Pinpoint the cell where the given text exists, returning its (x, y) midpoint coordinate. 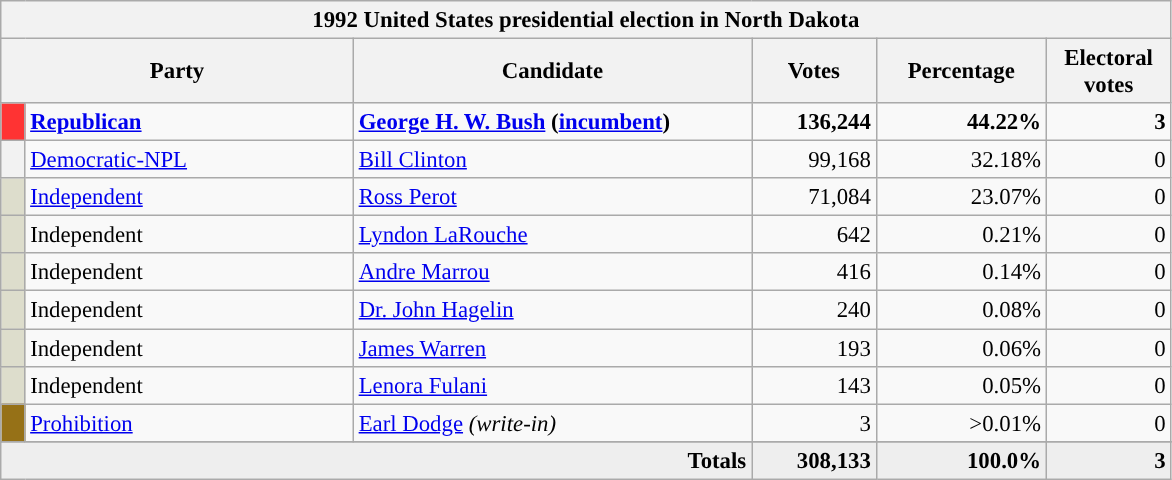
136,244 (814, 122)
308,133 (814, 460)
Candidate (552, 72)
0.21% (961, 235)
71,084 (814, 197)
0.14% (961, 273)
0.06% (961, 348)
Lyndon LaRouche (552, 235)
>0.01% (961, 423)
240 (814, 310)
Percentage (961, 72)
Lenora Fulani (552, 385)
Democratic-NPL (189, 160)
Ross Perot (552, 197)
416 (814, 273)
193 (814, 348)
23.07% (961, 197)
0.05% (961, 385)
100.0% (961, 460)
99,168 (814, 160)
642 (814, 235)
Republican (189, 122)
1992 United States presidential election in North Dakota (586, 20)
James Warren (552, 348)
Prohibition (189, 423)
Votes (814, 72)
143 (814, 385)
Totals (376, 460)
32.18% (961, 160)
Bill Clinton (552, 160)
0.08% (961, 310)
44.22% (961, 122)
George H. W. Bush (incumbent) (552, 122)
Electoral votes (1108, 72)
Earl Dodge (write-in) (552, 423)
Andre Marrou (552, 273)
Party (178, 72)
Dr. John Hagelin (552, 310)
